Search for the cell housing the specified text and yield its [x, y] center coordinate. 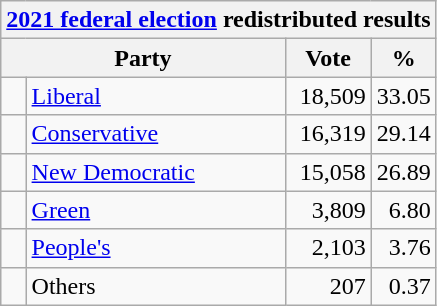
2,103 [328, 248]
16,319 [328, 134]
Party [143, 58]
Liberal [156, 96]
New Democratic [156, 172]
26.89 [404, 172]
33.05 [404, 96]
Others [156, 286]
3.76 [404, 248]
0.37 [404, 286]
People's [156, 248]
3,809 [328, 210]
% [404, 58]
18,509 [328, 96]
15,058 [328, 172]
207 [328, 286]
6.80 [404, 210]
2021 federal election redistributed results [218, 20]
29.14 [404, 134]
Vote [328, 58]
Green [156, 210]
Conservative [156, 134]
